Pinpoint the cell where the given text exists, returning its [X, Y] midpoint coordinate. 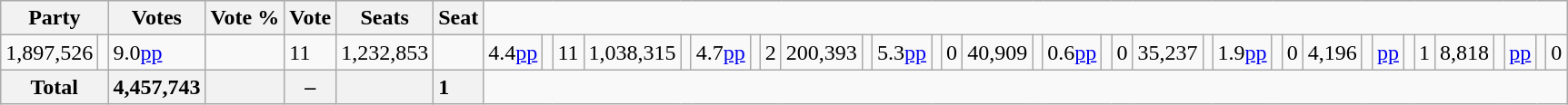
Seat [458, 18]
Vote [311, 18]
4,196 [1333, 52]
Total [55, 87]
– [311, 87]
Votes [156, 18]
1,038,315 [633, 52]
1,897,526 [49, 52]
1,232,853 [385, 52]
Seats [385, 18]
4.7pp [720, 52]
2 [771, 52]
35,237 [1167, 52]
4,457,743 [156, 87]
1.9pp [1242, 52]
40,909 [998, 52]
4.4pp [513, 52]
Vote % [245, 18]
8,818 [1465, 52]
Party [55, 18]
0.6pp [1073, 52]
200,393 [822, 52]
9.0pp [156, 52]
5.3pp [902, 52]
